Return (x, y) of the center of cell containing provided text 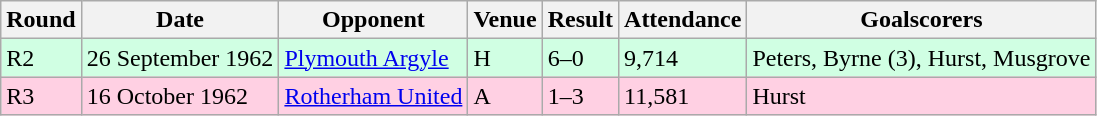
Attendance (683, 20)
Opponent (374, 20)
9,714 (683, 58)
Round (41, 20)
Goalscorers (922, 20)
Result (580, 20)
A (505, 96)
Peters, Byrne (3), Hurst, Musgrove (922, 58)
11,581 (683, 96)
H (505, 58)
Venue (505, 20)
16 October 1962 (180, 96)
6–0 (580, 58)
26 September 1962 (180, 58)
R2 (41, 58)
Date (180, 20)
Plymouth Argyle (374, 58)
Hurst (922, 96)
1–3 (580, 96)
R3 (41, 96)
Rotherham United (374, 96)
